Determine the (x, y) coordinate at the center of the cell enclosing the given text.  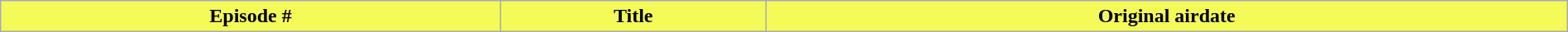
Original airdate (1166, 16)
Episode # (251, 16)
Title (633, 16)
